Extract the (X, Y) coordinate from the center of the cell holding the provided text.  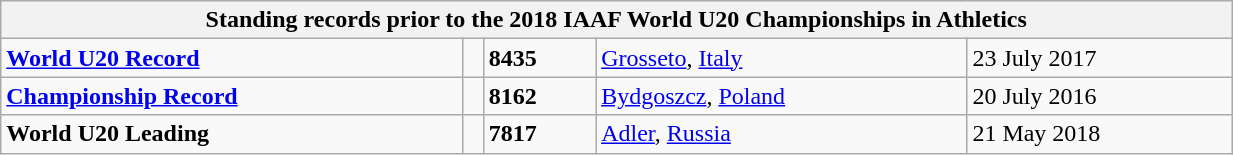
Grosseto, Italy (782, 58)
7817 (539, 134)
8435 (539, 58)
23 July 2017 (1100, 58)
Championship Record (232, 96)
Adler, Russia (782, 134)
World U20 Record (232, 58)
8162 (539, 96)
20 July 2016 (1100, 96)
21 May 2018 (1100, 134)
World U20 Leading (232, 134)
Standing records prior to the 2018 IAAF World U20 Championships in Athletics (616, 20)
Bydgoszcz, Poland (782, 96)
